Capture the cell that displays the provided text and extract its [x, y] central coordinate. 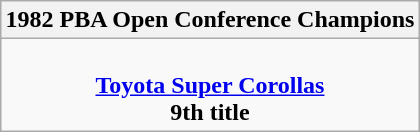
Toyota Super Corollas 9th title [210, 85]
1982 PBA Open Conference Champions [210, 20]
